Detect which cell encompasses the target text, then output its (X, Y) center coordinate. 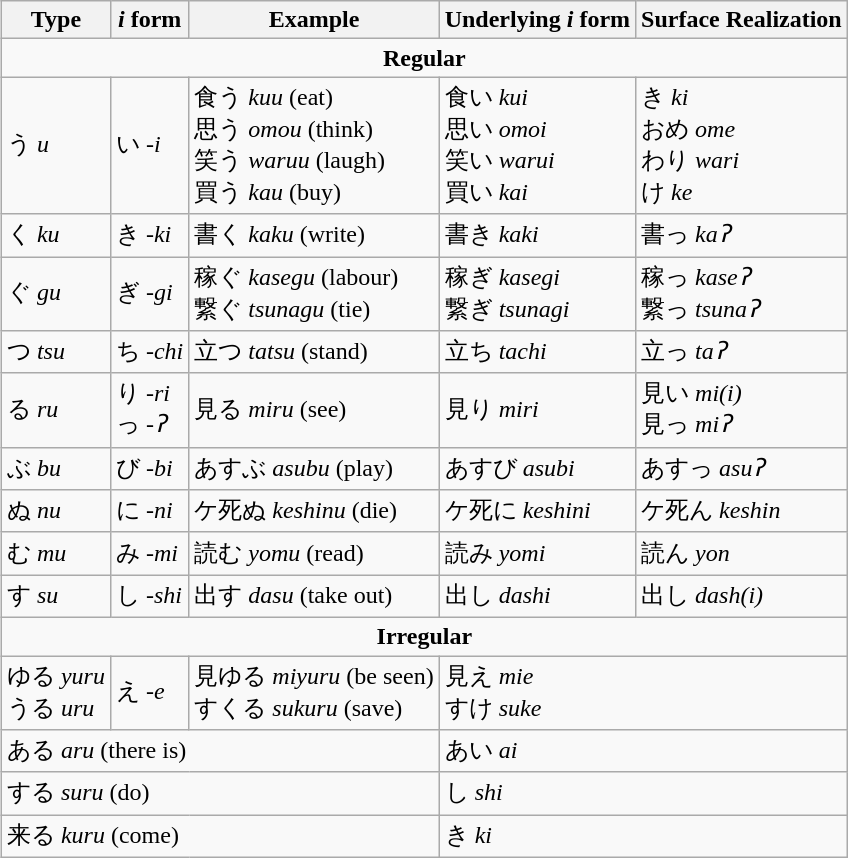
む mu (56, 554)
ケ死ぬ keshinu (die) (314, 512)
ち -chi (149, 352)
出し dashi (537, 596)
i form (149, 20)
ぎ -gi (149, 293)
に -ni (149, 512)
み -mi (149, 554)
Irregular (424, 636)
ぶ bu (56, 468)
Type (56, 20)
び -bi (149, 468)
ぐ gu (56, 293)
し -shi (149, 596)
立ち tachi (537, 352)
稼っ kaseʔ繋っ tsunaʔ (742, 293)
ゆる yuruうる uru (56, 693)
立つ tatsu (stand) (314, 352)
見い mi(i)見っ miʔ (742, 410)
出す dasu (take out) (314, 596)
り -riっ -ʔ (149, 410)
る ru (56, 410)
食う kuu (eat) 思う omou (think) 笑う waruu (laugh)買う kau (buy) (314, 146)
し shi (643, 794)
あい ai (643, 752)
く ku (56, 236)
あすぶ asubu (play) (314, 468)
ぬ nu (56, 512)
来る kuru (come) (220, 836)
い -i (149, 146)
え -e (149, 693)
見る miru (see) (314, 410)
Surface Realization (742, 20)
す su (56, 596)
見ゆる miyuru (be seen)すくる sukuru (save) (314, 693)
Regular (424, 58)
Example (314, 20)
立っ taʔ (742, 352)
き -ki (149, 236)
書く kaku (write) (314, 236)
つ tsu (56, 352)
書っ kaʔ (742, 236)
き ki おめ ome わり wariけ ke (742, 146)
あすび asubi (537, 468)
する suru (do) (220, 794)
食い kui 思い omoi 笑い warui買い kai (537, 146)
ある aru (there is) (220, 752)
見え mieすけ suke (643, 693)
見り miri (537, 410)
読ん yon (742, 554)
Underlying i form (537, 20)
書き kaki (537, 236)
う u (56, 146)
ケ死に keshini (537, 512)
読む yomu (read) (314, 554)
稼ぐ kasegu (labour)繋ぐ tsunagu (tie) (314, 293)
あすっ asuʔ (742, 468)
ケ死ん keshin (742, 512)
出し dash(i) (742, 596)
稼ぎ kasegi繋ぎ tsunagi (537, 293)
読み yomi (537, 554)
き ki (643, 836)
